Search for the cell housing the specified text and yield its [X, Y] center coordinate. 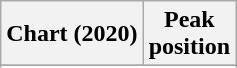
Chart (2020) [72, 34]
Peakposition [189, 34]
